Detect which cell encompasses the target text, then output its [x, y] center coordinate. 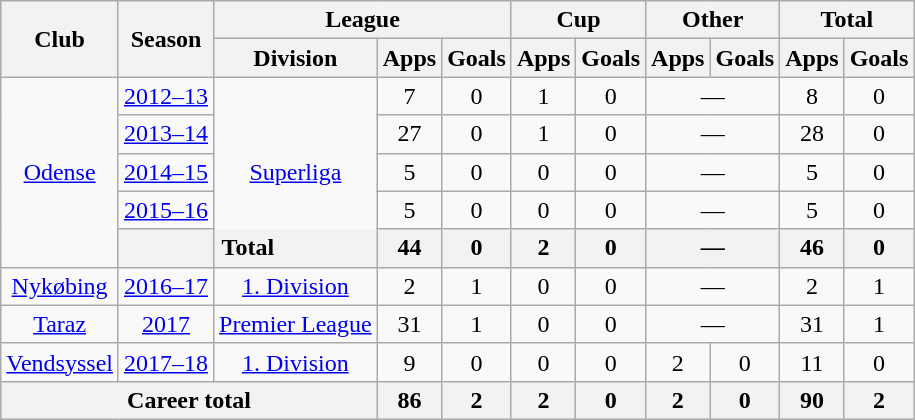
Other [713, 20]
Premier League [296, 324]
86 [409, 400]
Cup [578, 20]
7 [409, 96]
2017 [166, 324]
Club [60, 39]
11 [812, 362]
Nykøbing [60, 286]
Season [166, 39]
9 [409, 362]
2013–14 [166, 134]
Odense [60, 172]
44 [409, 248]
90 [812, 400]
2016–17 [166, 286]
46 [812, 248]
2017–18 [166, 362]
Taraz [60, 324]
Career total [189, 400]
Vendsyssel [60, 362]
League [363, 20]
2014–15 [166, 172]
Superliga [296, 172]
2015–16 [166, 210]
8 [812, 96]
27 [409, 134]
28 [812, 134]
2012–13 [166, 96]
Division [296, 58]
